Find where the given text appears and provide that cell's center as [x, y] coordinate. 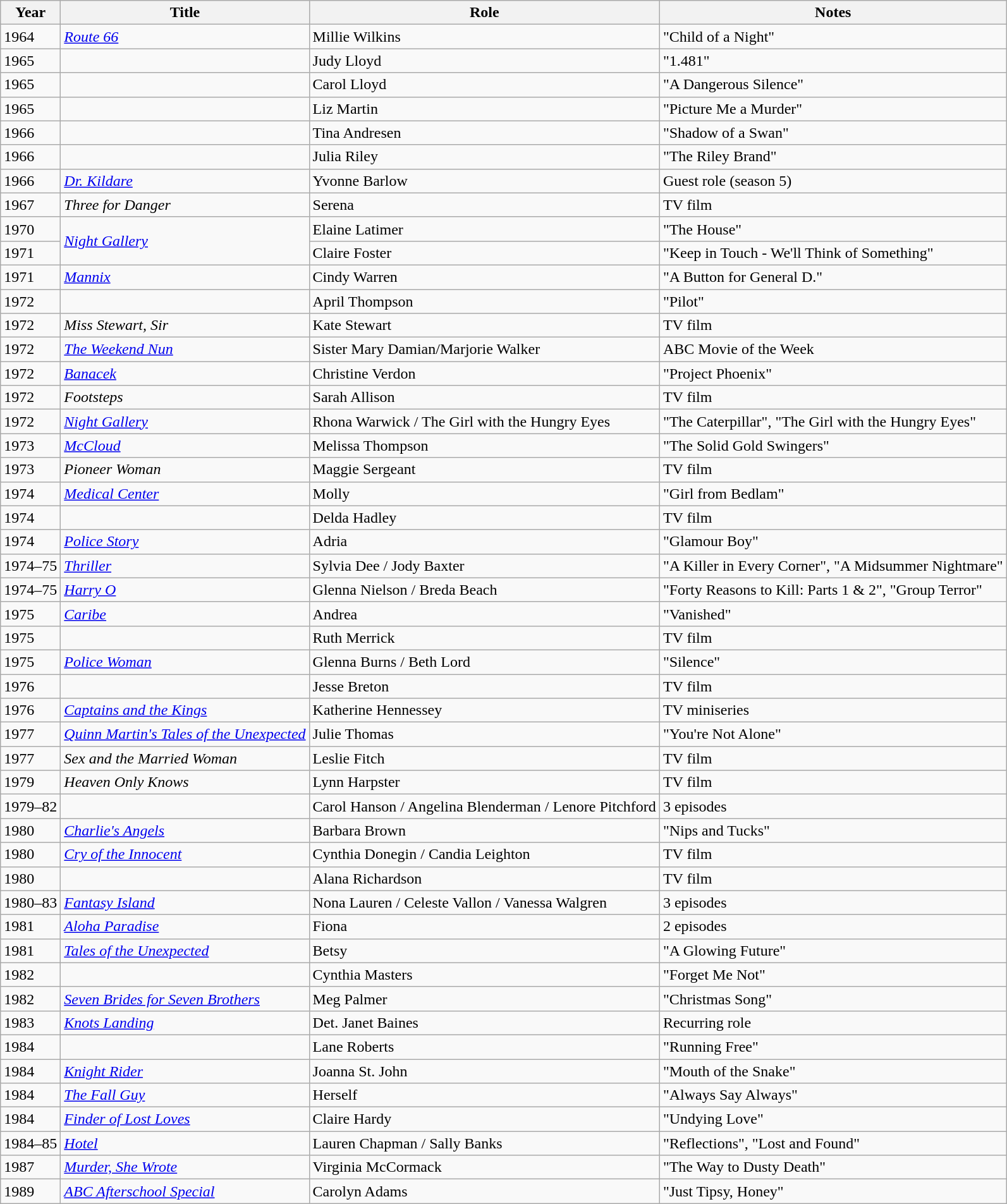
Tales of the Unexpected [185, 951]
"The Solid Gold Swingers" [833, 446]
"Undying Love" [833, 1119]
Christine Verdon [484, 374]
Serena [484, 205]
Carol Lloyd [484, 85]
1980–83 [30, 903]
"Vanished" [833, 614]
Cry of the Innocent [185, 854]
Harry O [185, 590]
"A Killer in Every Corner", "A Midsummer Nightmare" [833, 566]
Fiona [484, 927]
Millie Wilkins [484, 37]
McCloud [185, 446]
"Project Phoenix" [833, 374]
"A Dangerous Silence" [833, 85]
Dr. Kildare [185, 181]
Hotel [185, 1143]
Kate Stewart [484, 325]
Three for Danger [185, 205]
Banacek [185, 374]
Finder of Lost Loves [185, 1119]
Julie Thomas [484, 734]
Claire Foster [484, 253]
Medical Center [185, 494]
Cynthia Donegin / Candia Leighton [484, 854]
"Silence" [833, 662]
Recurring role [833, 1023]
Nona Lauren / Celeste Vallon / Vanessa Walgren [484, 903]
"The House" [833, 229]
Herself [484, 1095]
Jesse Breton [484, 686]
"Reflections", "Lost and Found" [833, 1143]
Julia Riley [484, 157]
Glenna Burns / Beth Lord [484, 662]
Virginia McCormack [484, 1167]
Quinn Martin's Tales of the Unexpected [185, 734]
Caribe [185, 614]
Glenna Nielson / Breda Beach [484, 590]
1983 [30, 1023]
Cynthia Masters [484, 975]
Route 66 [185, 37]
Aloha Paradise [185, 927]
Betsy [484, 951]
Tina Andresen [484, 133]
ABC Afterschool Special [185, 1191]
"Glamour Boy" [833, 542]
Melissa Thompson [484, 446]
Molly [484, 494]
Lauren Chapman / Sally Banks [484, 1143]
"The Caterpillar", "The Girl with the Hungry Eyes" [833, 422]
Alana Richardson [484, 879]
The Fall Guy [185, 1095]
Heaven Only Knows [185, 782]
"A Glowing Future" [833, 951]
Lane Roberts [484, 1047]
Liz Martin [484, 109]
Carol Hanson / Angelina Blenderman / Lenore Pitchford [484, 806]
Det. Janet Baines [484, 1023]
Murder, She Wrote [185, 1167]
Knight Rider [185, 1071]
Barbara Brown [484, 830]
1979–82 [30, 806]
"Child of a Night" [833, 37]
Role [484, 13]
"Mouth of the Snake" [833, 1071]
Fantasy Island [185, 903]
"A Button for General D." [833, 277]
1987 [30, 1167]
"The Riley Brand" [833, 157]
2 episodes [833, 927]
"1.481" [833, 61]
Knots Landing [185, 1023]
Joanna St. John [484, 1071]
Adria [484, 542]
Lynn Harpster [484, 782]
"Pilot" [833, 301]
Mannix [185, 277]
Miss Stewart, Sir [185, 325]
"The Way to Dusty Death" [833, 1167]
Rhona Warwick / The Girl with the Hungry Eyes [484, 422]
Judy Lloyd [484, 61]
"You're Not Alone" [833, 734]
Sex and the Married Woman [185, 758]
Sister Mary Damian/Marjorie Walker [484, 350]
Maggie Sergeant [484, 470]
Claire Hardy [484, 1119]
Title [185, 13]
"Just Tipsy, Honey" [833, 1191]
"Girl from Bedlam" [833, 494]
Andrea [484, 614]
1979 [30, 782]
Pioneer Woman [185, 470]
"Running Free" [833, 1047]
1964 [30, 37]
"Shadow of a Swan" [833, 133]
The Weekend Nun [185, 350]
1989 [30, 1191]
Captains and the Kings [185, 710]
Yvonne Barlow [484, 181]
Guest role (season 5) [833, 181]
Elaine Latimer [484, 229]
Delda Hadley [484, 518]
Leslie Fitch [484, 758]
"Christmas Song" [833, 999]
Cindy Warren [484, 277]
Thriller [185, 566]
"Picture Me a Murder" [833, 109]
1984–85 [30, 1143]
"Forty Reasons to Kill: Parts 1 & 2", "Group Terror" [833, 590]
1967 [30, 205]
Ruth Merrick [484, 638]
"Nips and Tucks" [833, 830]
Notes [833, 13]
"Always Say Always" [833, 1095]
Seven Brides for Seven Brothers [185, 999]
Footsteps [185, 398]
Police Woman [185, 662]
Carolyn Adams [484, 1191]
Police Story [185, 542]
TV miniseries [833, 710]
Sarah Allison [484, 398]
Katherine Hennessey [484, 710]
ABC Movie of the Week [833, 350]
Charlie's Angels [185, 830]
"Forget Me Not" [833, 975]
1970 [30, 229]
Year [30, 13]
April Thompson [484, 301]
"Keep in Touch - We'll Think of Something" [833, 253]
Meg Palmer [484, 999]
Sylvia Dee / Jody Baxter [484, 566]
